Find where the given text appears and provide that cell's center as (x, y) coordinate. 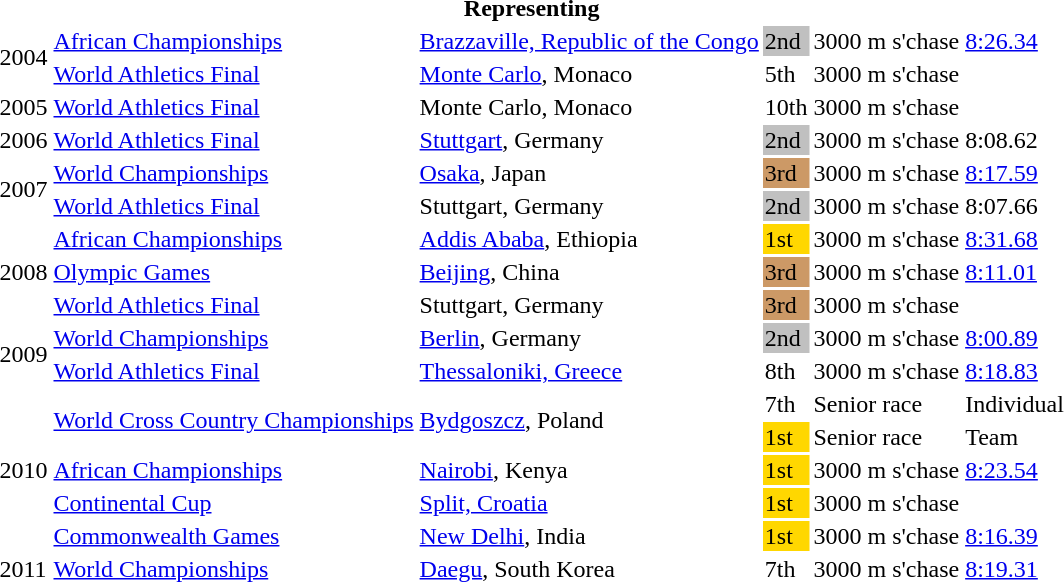
10th (786, 107)
5th (786, 74)
Olympic Games (234, 272)
Bydgoszcz, Poland (589, 420)
Osaka, Japan (589, 173)
Berlin, Germany (589, 338)
New Delhi, India (589, 536)
8th (786, 371)
Split, Croatia (589, 503)
Beijing, China (589, 272)
Thessaloniki, Greece (589, 371)
Brazzaville, Republic of the Congo (589, 41)
Continental Cup (234, 503)
Addis Ababa, Ethiopia (589, 239)
7th (786, 404)
Nairobi, Kenya (589, 470)
World Cross Country Championships (234, 420)
Commonwealth Games (234, 536)
